Locate the cell with the specified text and output its [X, Y] center coordinate. 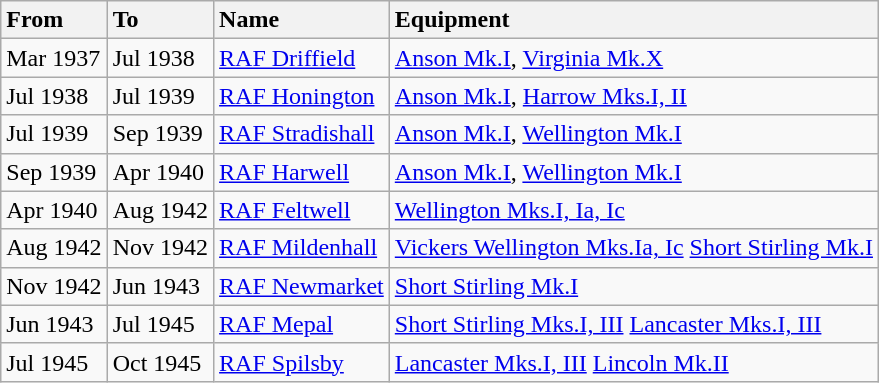
Anson Mk.I, Virginia Mk.X [634, 58]
RAF Mildenhall [302, 248]
Lancaster Mks.I, III Lincoln Mk.II [634, 362]
Mar 1937 [54, 58]
RAF Spilsby [302, 362]
RAF Harwell [302, 172]
RAF Stradishall [302, 134]
Anson Mk.I, Harrow Mks.I, II [634, 96]
Vickers Wellington Mks.Ia, Ic Short Stirling Mk.I [634, 248]
From [54, 20]
RAF Feltwell [302, 210]
RAF Mepal [302, 324]
Wellington Mks.I, Ia, Ic [634, 210]
To [160, 20]
Short Stirling Mk.I [634, 286]
Short Stirling Mks.I, III Lancaster Mks.I, III [634, 324]
RAF Newmarket [302, 286]
RAF Honington [302, 96]
RAF Driffield [302, 58]
Name [302, 20]
Oct 1945 [160, 362]
Equipment [634, 20]
